Find where the given text appears and provide that cell's center as [X, Y] coordinate. 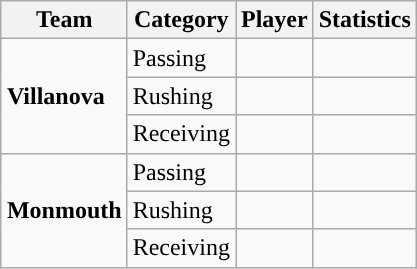
Villanova [64, 96]
Monmouth [64, 210]
Team [64, 20]
Statistics [364, 20]
Player [275, 20]
Category [181, 20]
